Search for the cell housing the specified text and yield its (X, Y) center coordinate. 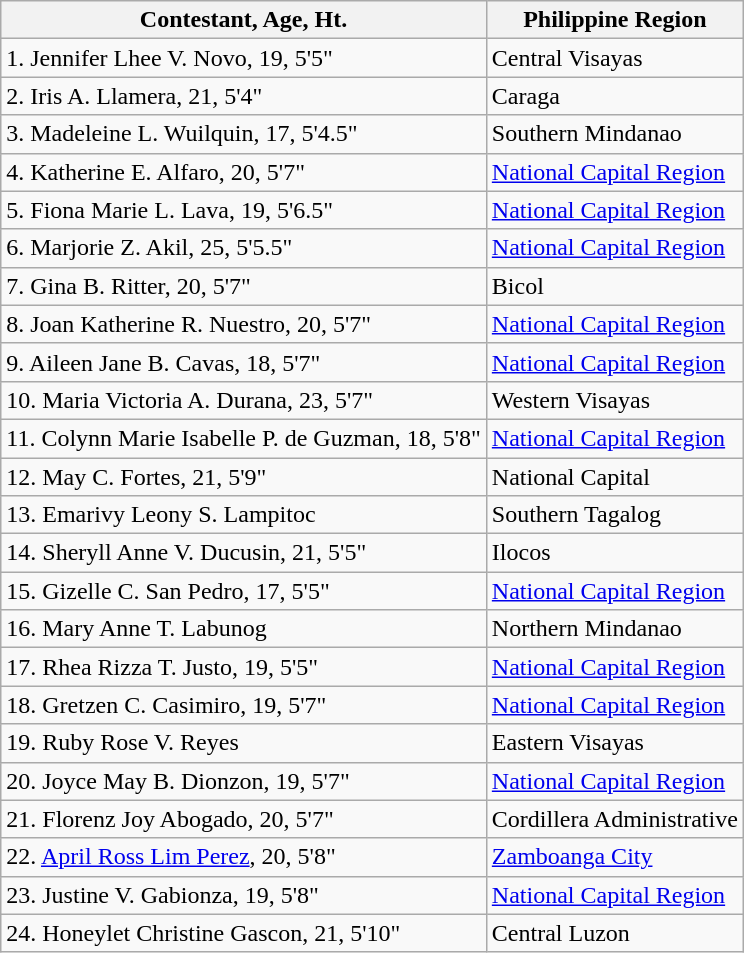
6. Marjorie Z. Akil, 25, 5'5.5" (244, 248)
Contestant, Age, Ht. (244, 20)
Cordillera Administrative (614, 819)
Southern Tagalog (614, 515)
Zamboanga City (614, 857)
23. Justine V. Gabionza, 19, 5'8" (244, 895)
21. Florenz Joy Abogado, 20, 5'7" (244, 819)
9. Aileen Jane B. Cavas, 18, 5'7" (244, 362)
Caraga (614, 96)
National Capital (614, 477)
5. Fiona Marie L. Lava, 19, 5'6.5" (244, 210)
7. Gina B. Ritter, 20, 5'7" (244, 286)
10. Maria Victoria A. Durana, 23, 5'7" (244, 400)
13. Emarivy Leony S. Lampitoc (244, 515)
12. May C. Fortes, 21, 5'9" (244, 477)
16. Mary Anne T. Labunog (244, 629)
24. Honeylet Christine Gascon, 21, 5'10" (244, 933)
Southern Mindanao (614, 134)
1. Jennifer Lhee V. Novo, 19, 5'5" (244, 58)
Eastern Visayas (614, 743)
Bicol (614, 286)
Philippine Region (614, 20)
11. Colynn Marie Isabelle P. de Guzman, 18, 5'8" (244, 438)
3. Madeleine L. Wuilquin, 17, 5'4.5" (244, 134)
20. Joyce May B. Dionzon, 19, 5'7" (244, 781)
8. Joan Katherine R. Nuestro, 20, 5'7" (244, 324)
Central Luzon (614, 933)
4. Katherine E. Alfaro, 20, 5'7" (244, 172)
Ilocos (614, 553)
22. April Ross Lim Perez, 20, 5'8" (244, 857)
19. Ruby Rose V. Reyes (244, 743)
2. Iris A. Llamera, 21, 5'4" (244, 96)
Central Visayas (614, 58)
15. Gizelle C. San Pedro, 17, 5'5" (244, 591)
14. Sheryll Anne V. Ducusin, 21, 5'5" (244, 553)
17. Rhea Rizza T. Justo, 19, 5'5" (244, 667)
Western Visayas (614, 400)
18. Gretzen C. Casimiro, 19, 5'7" (244, 705)
Northern Mindanao (614, 629)
